Locate the cell with the specified text and output its (X, Y) center coordinate. 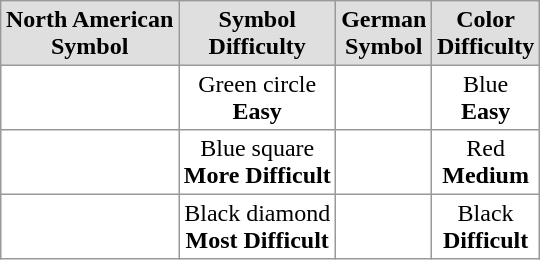
Black Difficult (486, 226)
Blue square More Difficult (258, 162)
Red Medium (486, 162)
Blue Easy (486, 97)
GermanSymbol (384, 33)
SymbolDifficulty (258, 33)
Black diamond Most Difficult (258, 226)
ColorDifficulty (486, 33)
Green circle Easy (258, 97)
North AmericanSymbol (90, 33)
